Capture the cell that displays the provided text and extract its (x, y) central coordinate. 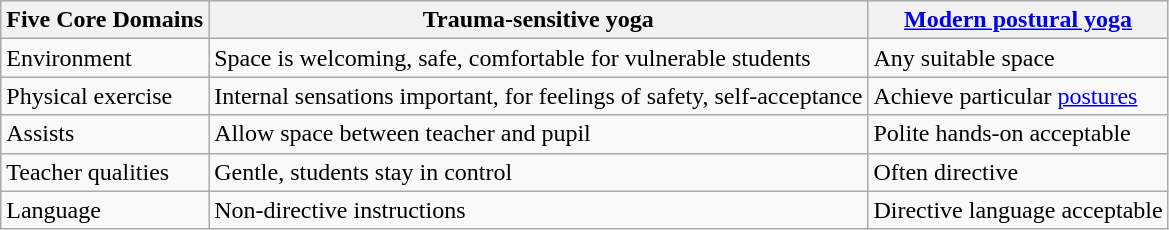
Assists (105, 134)
Often directive (1018, 172)
Polite hands-on acceptable (1018, 134)
Teacher qualities (105, 172)
Non-directive instructions (538, 210)
Any suitable space (1018, 58)
Directive language acceptable (1018, 210)
Five Core Domains (105, 20)
Environment (105, 58)
Achieve particular postures (1018, 96)
Language (105, 210)
Internal sensations important, for feelings of safety, self-acceptance (538, 96)
Physical exercise (105, 96)
Gentle, students stay in control (538, 172)
Modern postural yoga (1018, 20)
Allow space between teacher and pupil (538, 134)
Space is welcoming, safe, comfortable for vulnerable students (538, 58)
Trauma-sensitive yoga (538, 20)
